Determine the [X, Y] coordinate at the center of the cell enclosing the given text.  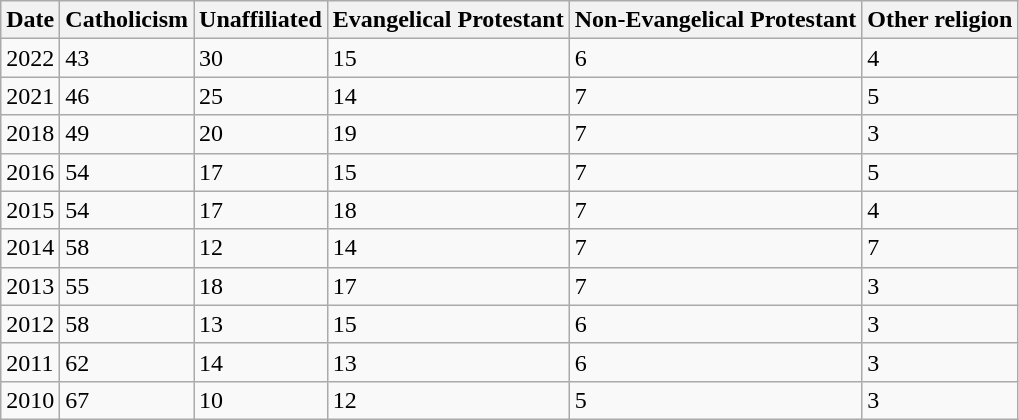
Unaffiliated [261, 20]
Non-Evangelical Protestant [716, 20]
30 [261, 58]
2013 [30, 286]
25 [261, 96]
2012 [30, 324]
20 [261, 134]
Other religion [940, 20]
67 [127, 400]
10 [261, 400]
2022 [30, 58]
2015 [30, 210]
43 [127, 58]
2021 [30, 96]
2014 [30, 248]
49 [127, 134]
46 [127, 96]
2016 [30, 172]
55 [127, 286]
Evangelical Protestant [448, 20]
2010 [30, 400]
2011 [30, 362]
62 [127, 362]
Catholicism [127, 20]
19 [448, 134]
2018 [30, 134]
Date [30, 20]
